Provide the [x, y] coordinate of the cell's center where the given text is located.  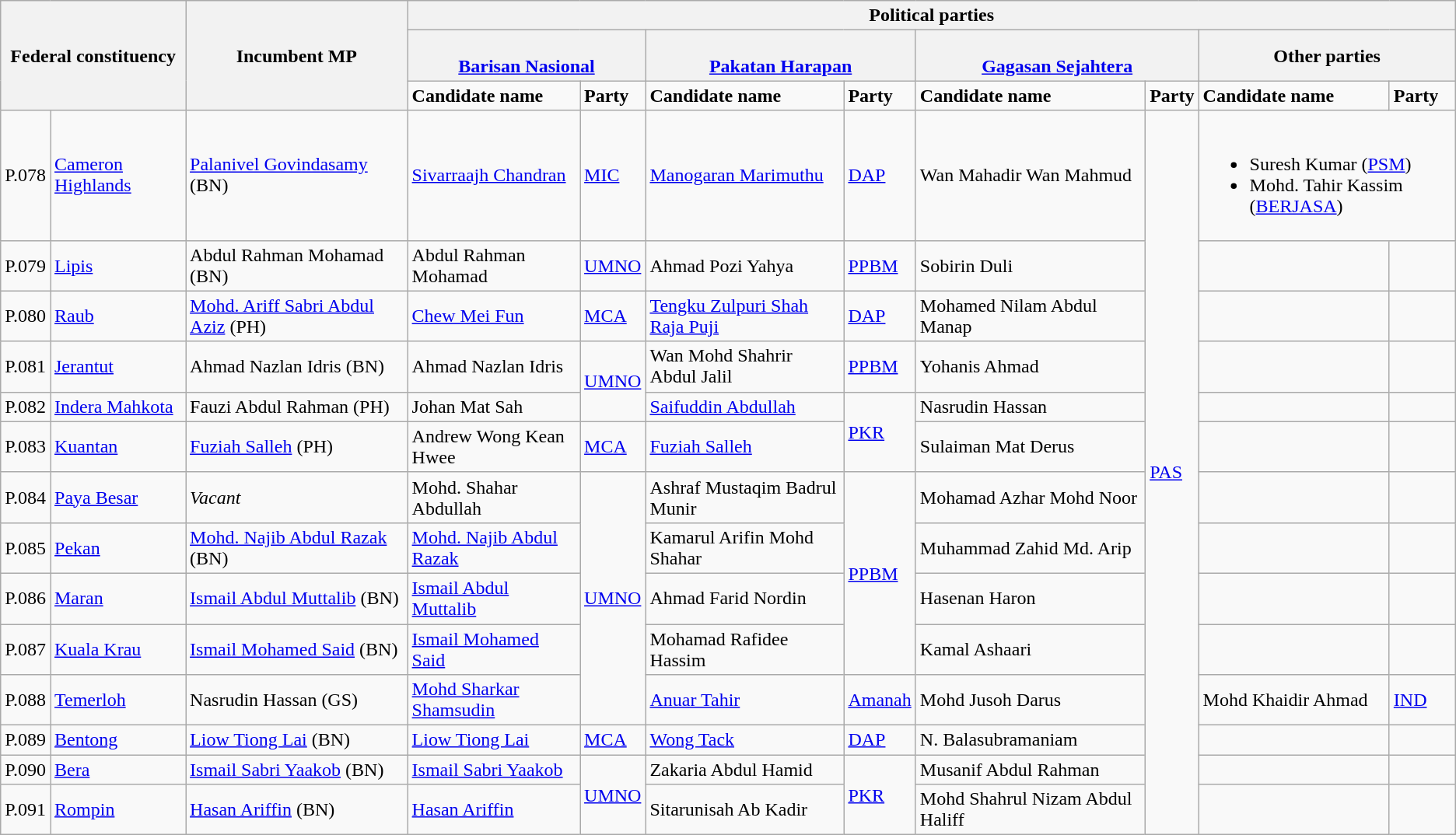
Nasrudin Hassan [1030, 407]
IND [1422, 700]
Rompin [117, 810]
Zakaria Abdul Hamid [745, 770]
Barisan Nasional [527, 56]
Chew Mei Fun [493, 316]
P.090 [26, 770]
Bera [117, 770]
Musanif Abdul Rahman [1030, 770]
Mohd. Najib Abdul Razak (BN) [297, 547]
Kamal Ashaari [1030, 648]
Ismail Sabri Yaakob [493, 770]
Sobirin Duli [1030, 266]
Hasenan Haron [1030, 599]
Maran [117, 599]
Tengku Zulpuri Shah Raja Puji [745, 316]
Kuantan [117, 446]
Mohamad Rafidee Hassim [745, 648]
Wan Mohd Shahrir Abdul Jalil [745, 367]
Mohd. Najib Abdul Razak [493, 547]
Wong Tack [745, 740]
Hasan Ariffin [493, 810]
Amanah [880, 700]
Vacant [297, 498]
Other parties [1327, 56]
P.083 [26, 446]
P.080 [26, 316]
Ismail Abdul Muttalib (BN) [297, 599]
Ashraf Mustaqim Badrul Munir [745, 498]
Fuziah Salleh [745, 446]
Suresh Kumar (PSM)Mohd. Tahir Kassim (BERJASA) [1327, 176]
Mohd. Shahar Abdullah [493, 498]
Liow Tiong Lai (BN) [297, 740]
P.087 [26, 648]
Hasan Ariffin (BN) [297, 810]
Muhammad Zahid Md. Arip [1030, 547]
Saifuddin Abdullah [745, 407]
Fauzi Abdul Rahman (PH) [297, 407]
P.078 [26, 176]
P.091 [26, 810]
Manogaran Marimuthu [745, 176]
Lipis [117, 266]
Mohd. Ariff Sabri Abdul Aziz (PH) [297, 316]
P.085 [26, 547]
Ahmad Pozi Yahya [745, 266]
P.088 [26, 700]
Abdul Rahman Mohamad [493, 266]
P.084 [26, 498]
Jerantut [117, 367]
Mohd Shahrul Nizam Abdul Haliff [1030, 810]
Ahmad Nazlan Idris (BN) [297, 367]
Ismail Sabri Yaakob (BN) [297, 770]
Mohd Khaidir Ahmad [1294, 700]
P.089 [26, 740]
PAS [1172, 473]
Fuziah Salleh (PH) [297, 446]
Sitarunisah Ab Kadir [745, 810]
Johan Mat Sah [493, 407]
Political parties [932, 16]
Kamarul Arifin Mohd Shahar [745, 547]
Cameron Highlands [117, 176]
Ahmad Nazlan Idris [493, 367]
Abdul Rahman Mohamad (BN) [297, 266]
P.082 [26, 407]
Yohanis Ahmad [1030, 367]
Ismail Abdul Muttalib [493, 599]
Liow Tiong Lai [493, 740]
Pekan [117, 547]
Andrew Wong Kean Hwee [493, 446]
Bentong [117, 740]
Raub [117, 316]
Indera Mahkota [117, 407]
Mohamad Azhar Mohd Noor [1030, 498]
Kuala Krau [117, 648]
Sivarraajh Chandran [493, 176]
Ismail Mohamed Said (BN) [297, 648]
Ismail Mohamed Said [493, 648]
Incumbent MP [297, 56]
Mohd Sharkar Shamsudin [493, 700]
Federal constituency [93, 56]
P.081 [26, 367]
Ahmad Farid Nordin [745, 599]
Sulaiman Mat Derus [1030, 446]
Palanivel Govindasamy (BN) [297, 176]
Wan Mahadir Wan Mahmud [1030, 176]
Gagasan Sejahtera [1057, 56]
Mohd Jusoh Darus [1030, 700]
N. Balasubramaniam [1030, 740]
Paya Besar [117, 498]
Mohamed Nilam Abdul Manap [1030, 316]
Temerloh [117, 700]
Pakatan Harapan [781, 56]
P.086 [26, 599]
P.079 [26, 266]
MIC [613, 176]
Nasrudin Hassan (GS) [297, 700]
Anuar Tahir [745, 700]
